Identify which cell holds the provided text, then report its [x, y] central coordinate. 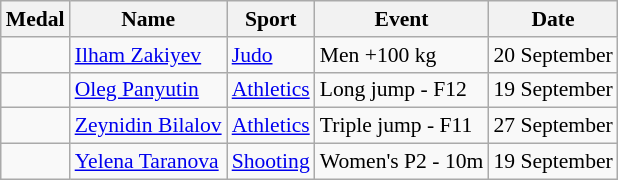
Date [552, 19]
Yelena Taranova [148, 162]
Triple jump - F11 [402, 126]
Long jump - F12 [402, 90]
Name [148, 19]
Ilham Zakiyev [148, 55]
Zeynidin Bilalov [148, 126]
Medal [36, 19]
Shooting [271, 162]
Women's P2 - 10m [402, 162]
20 September [552, 55]
Event [402, 19]
27 September [552, 126]
Men +100 kg [402, 55]
Judo [271, 55]
Oleg Panyutin [148, 90]
Sport [271, 19]
